Capture the cell that displays the provided text and extract its (X, Y) central coordinate. 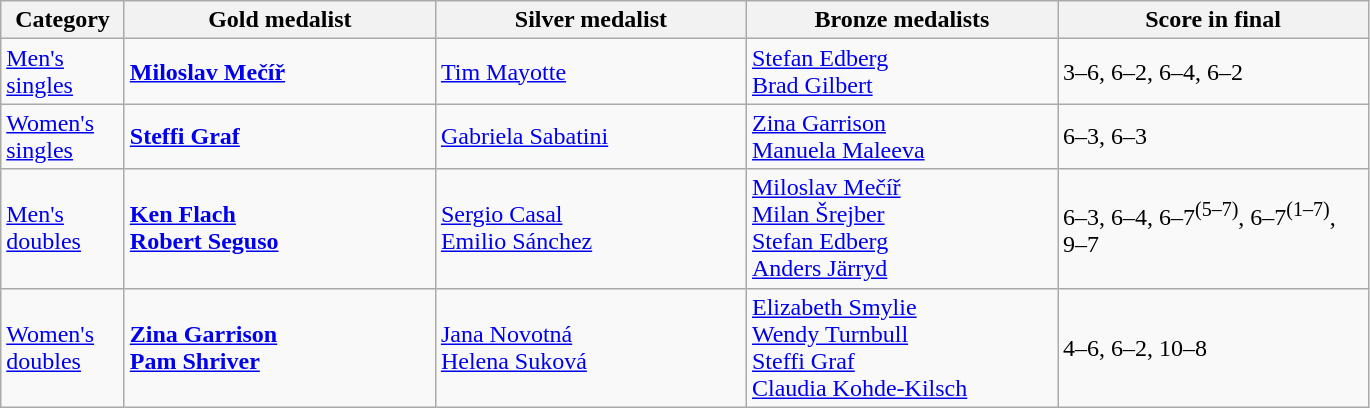
Women'sdoubles (63, 348)
Men'ssingles (63, 72)
Miloslav Mečíř (280, 72)
Category (63, 20)
Bronze medalists (902, 20)
Stefan Edberg Brad Gilbert (902, 72)
Ken Flach Robert Seguso (280, 228)
Zina Garrison Pam Shriver (280, 348)
Gabriela Sabatini (590, 136)
Gold medalist (280, 20)
Silver medalist (590, 20)
Jana Novotná Helena Suková (590, 348)
Zina Garrison Manuela Maleeva (902, 136)
Miloslav Mečíř Milan Šrejber Stefan Edberg Anders Järryd (902, 228)
Men'sdoubles (63, 228)
Steffi Graf (280, 136)
6–3, 6–3 (1214, 136)
Elizabeth Smylie Wendy Turnbull Steffi Graf Claudia Kohde-Kilsch (902, 348)
Tim Mayotte (590, 72)
6–3, 6–4, 6–7(5–7), 6–7(1–7), 9–7 (1214, 228)
4–6, 6–2, 10–8 (1214, 348)
3–6, 6–2, 6–4, 6–2 (1214, 72)
Sergio Casal Emilio Sánchez (590, 228)
Women'ssingles (63, 136)
Score in final (1214, 20)
